Pinpoint the cell where the given text exists, returning its (x, y) midpoint coordinate. 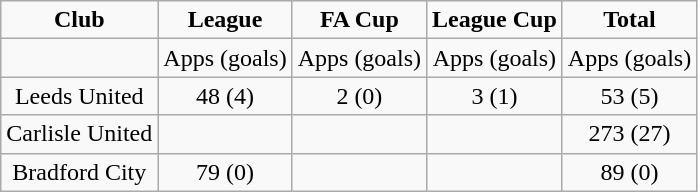
48 (4) (225, 96)
Bradford City (80, 172)
League Cup (495, 20)
Leeds United (80, 96)
2 (0) (359, 96)
89 (0) (629, 172)
FA Cup (359, 20)
League (225, 20)
273 (27) (629, 134)
79 (0) (225, 172)
53 (5) (629, 96)
Carlisle United (80, 134)
Total (629, 20)
3 (1) (495, 96)
Club (80, 20)
